From the cell containing the given text, extract its center point as [X, Y] coordinate. 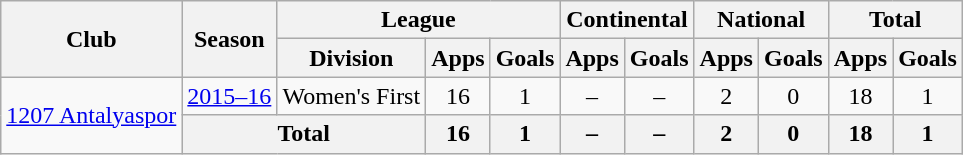
2015–16 [230, 96]
League [418, 20]
National [761, 20]
Continental [627, 20]
Women's First [352, 96]
Season [230, 39]
Division [352, 58]
Club [92, 39]
1207 Antalyaspor [92, 115]
